Search for the cell housing the specified text and yield its [x, y] center coordinate. 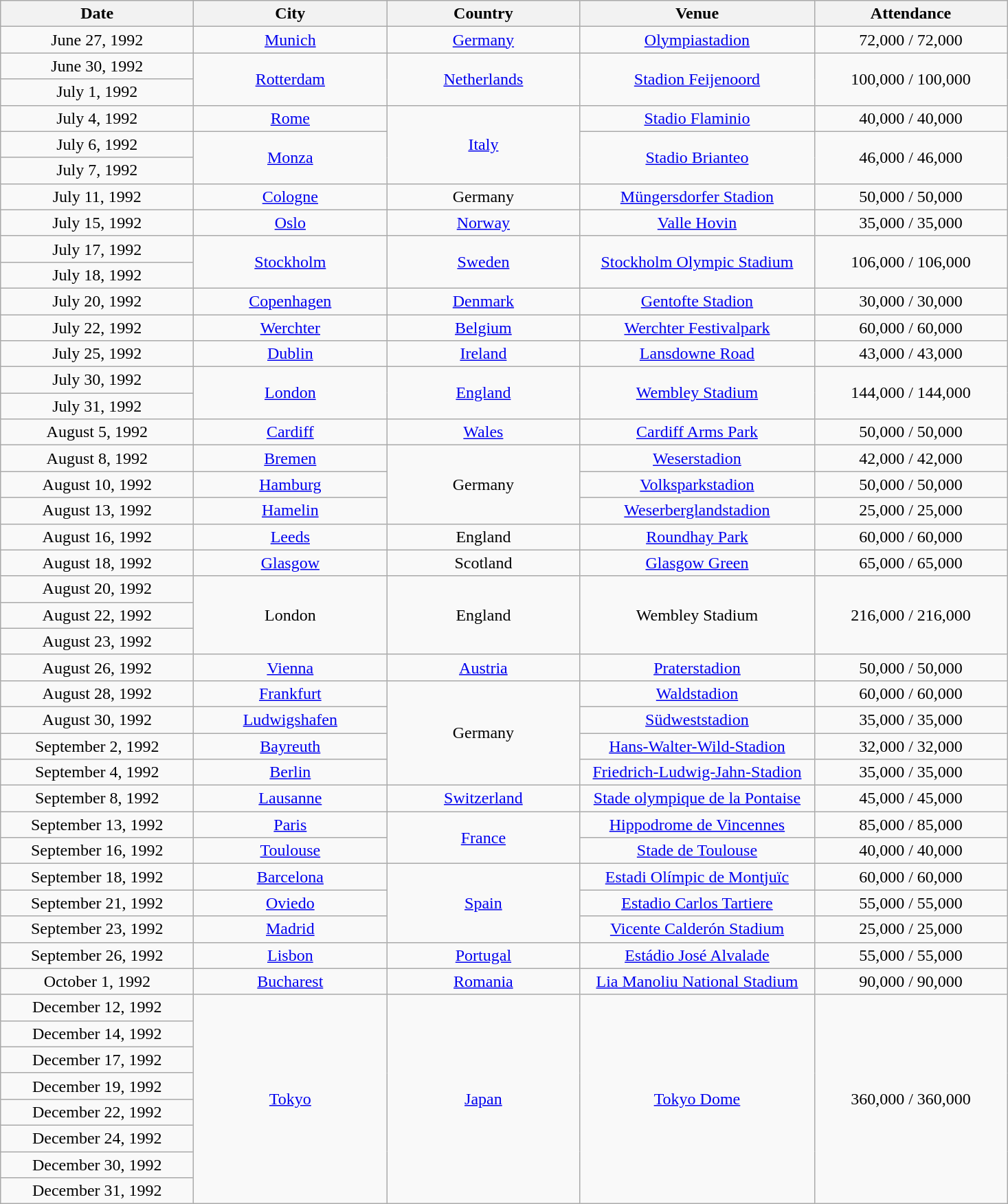
City [290, 14]
July 11, 1992 [98, 197]
Country [484, 14]
Stockholm [290, 262]
46,000 / 46,000 [911, 157]
30,000 / 30,000 [911, 301]
August 16, 1992 [98, 537]
December 22, 1992 [98, 1112]
France [484, 838]
32,000 / 32,000 [911, 746]
September 26, 1992 [98, 955]
August 5, 1992 [98, 432]
Hans-Walter-Wild-Stadion [697, 746]
Hamburg [290, 484]
Stade olympique de la Pontaise [697, 799]
Sweden [484, 262]
July 31, 1992 [98, 406]
August 22, 1992 [98, 615]
Cardiff [290, 432]
Müngersdorfer Stadion [697, 197]
December 30, 1992 [98, 1165]
Bucharest [290, 981]
Waldstadion [697, 693]
Vienna [290, 667]
Leeds [290, 537]
September 18, 1992 [98, 877]
December 31, 1992 [98, 1191]
144,000 / 144,000 [911, 393]
June 27, 1992 [98, 40]
Glasgow Green [697, 563]
Rome [290, 118]
Dublin [290, 354]
July 17, 1992 [98, 249]
Frankfurt [290, 693]
216,000 / 216,000 [911, 615]
Hippodrome de Vincennes [697, 825]
September 4, 1992 [98, 772]
July 25, 1992 [98, 354]
August 8, 1992 [98, 458]
Olympiastadion [697, 40]
July 18, 1992 [98, 275]
Italy [484, 144]
July 30, 1992 [98, 380]
Denmark [484, 301]
Berlin [290, 772]
August 23, 1992 [98, 641]
Werchter [290, 328]
43,000 / 43,000 [911, 354]
Südweststadion [697, 720]
October 1, 1992 [98, 981]
September 16, 1992 [98, 851]
Estádio José Alvalade [697, 955]
Belgium [484, 328]
Norway [484, 223]
Stockholm Olympic Stadium [697, 262]
Valle Hovin [697, 223]
August 26, 1992 [98, 667]
September 8, 1992 [98, 799]
Stadio Brianteo [697, 157]
Munich [290, 40]
Netherlands [484, 79]
Venue [697, 14]
Lansdowne Road [697, 354]
85,000 / 85,000 [911, 825]
July 20, 1992 [98, 301]
Barcelona [290, 877]
Bayreuth [290, 746]
Stadion Feijenoord [697, 79]
Copenhagen [290, 301]
360,000 / 360,000 [911, 1099]
July 7, 1992 [98, 170]
42,000 / 42,000 [911, 458]
Estadio Carlos Tartiere [697, 903]
Ireland [484, 354]
Toulouse [290, 851]
July 4, 1992 [98, 118]
June 30, 1992 [98, 66]
August 10, 1992 [98, 484]
Scotland [484, 563]
December 24, 1992 [98, 1138]
September 13, 1992 [98, 825]
August 28, 1992 [98, 693]
Tokyo [290, 1099]
December 17, 1992 [98, 1060]
Friedrich-Ludwig-Jahn-Stadion [697, 772]
Tokyo Dome [697, 1099]
Volksparkstadion [697, 484]
90,000 / 90,000 [911, 981]
Lia Manoliu National Stadium [697, 981]
Romania [484, 981]
106,000 / 106,000 [911, 262]
December 14, 1992 [98, 1034]
September 23, 1992 [98, 929]
August 18, 1992 [98, 563]
Gentofte Stadion [697, 301]
Weserberglandstadion [697, 511]
Werchter Festivalpark [697, 328]
Cologne [290, 197]
August 13, 1992 [98, 511]
Vicente Calderón Stadium [697, 929]
Lisbon [290, 955]
Oslo [290, 223]
Madrid [290, 929]
December 19, 1992 [98, 1086]
Weserstadion [697, 458]
July 15, 1992 [98, 223]
September 21, 1992 [98, 903]
Ludwigshafen [290, 720]
Switzerland [484, 799]
Oviedo [290, 903]
Spain [484, 903]
65,000 / 65,000 [911, 563]
Portugal [484, 955]
Estadi Olímpic de Montjuïc [697, 877]
45,000 / 45,000 [911, 799]
Roundhay Park [697, 537]
Cardiff Arms Park [697, 432]
Stadio Flaminio [697, 118]
Lausanne [290, 799]
July 1, 1992 [98, 92]
100,000 / 100,000 [911, 79]
August 20, 1992 [98, 589]
August 30, 1992 [98, 720]
September 2, 1992 [98, 746]
Attendance [911, 14]
July 22, 1992 [98, 328]
72,000 / 72,000 [911, 40]
Hamelin [290, 511]
Monza [290, 157]
Date [98, 14]
July 6, 1992 [98, 144]
Austria [484, 667]
Rotterdam [290, 79]
Praterstadion [697, 667]
December 12, 1992 [98, 1007]
Wales [484, 432]
Japan [484, 1099]
Paris [290, 825]
Glasgow [290, 563]
Bremen [290, 458]
Stade de Toulouse [697, 851]
